Locate the cell with the specified text and output its (X, Y) center coordinate. 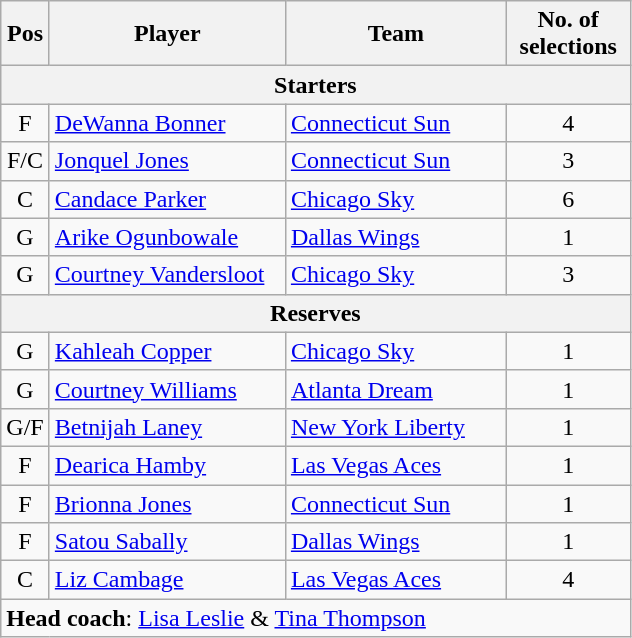
DeWanna Bonner (167, 123)
Team (396, 34)
6 (568, 199)
Liz Cambage (167, 580)
New York Liberty (396, 427)
Satou Sabally (167, 542)
Pos (26, 34)
Atlanta Dream (396, 389)
Brionna Jones (167, 503)
Candace Parker (167, 199)
Head coach: Lisa Leslie & Tina Thompson (316, 618)
Courtney Williams (167, 389)
Starters (316, 85)
Courtney Vandersloot (167, 275)
Jonquel Jones (167, 161)
Arike Ogunbowale (167, 237)
G/F (26, 427)
Kahleah Copper (167, 351)
Betnijah Laney (167, 427)
Dearica Hamby (167, 465)
F/C (26, 161)
Player (167, 34)
No. of selections (568, 34)
Reserves (316, 313)
